Search for the cell housing the specified text and yield its (X, Y) center coordinate. 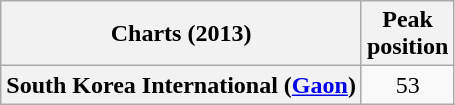
Peakposition (407, 34)
South Korea International (Gaon) (182, 85)
53 (407, 85)
Charts (2013) (182, 34)
